Return (X, Y) of the center of cell containing provided text 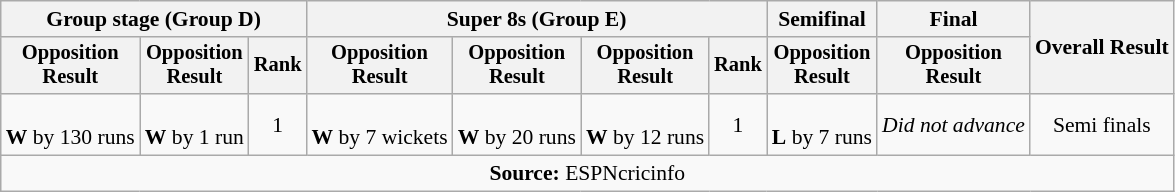
L by 7 runs (822, 124)
W by 20 runs (517, 124)
Semifinal (822, 19)
W by 130 runs (70, 124)
Semi finals (1102, 124)
Final (954, 19)
W by 1 run (194, 124)
Group stage (Group D) (154, 19)
Super 8s (Group E) (536, 19)
Source: ESPNcricinfo (588, 174)
W by 7 wickets (379, 124)
Overall Result (1102, 48)
W by 12 runs (645, 124)
Did not advance (954, 124)
